Find where the given text appears and provide that cell's center as [x, y] coordinate. 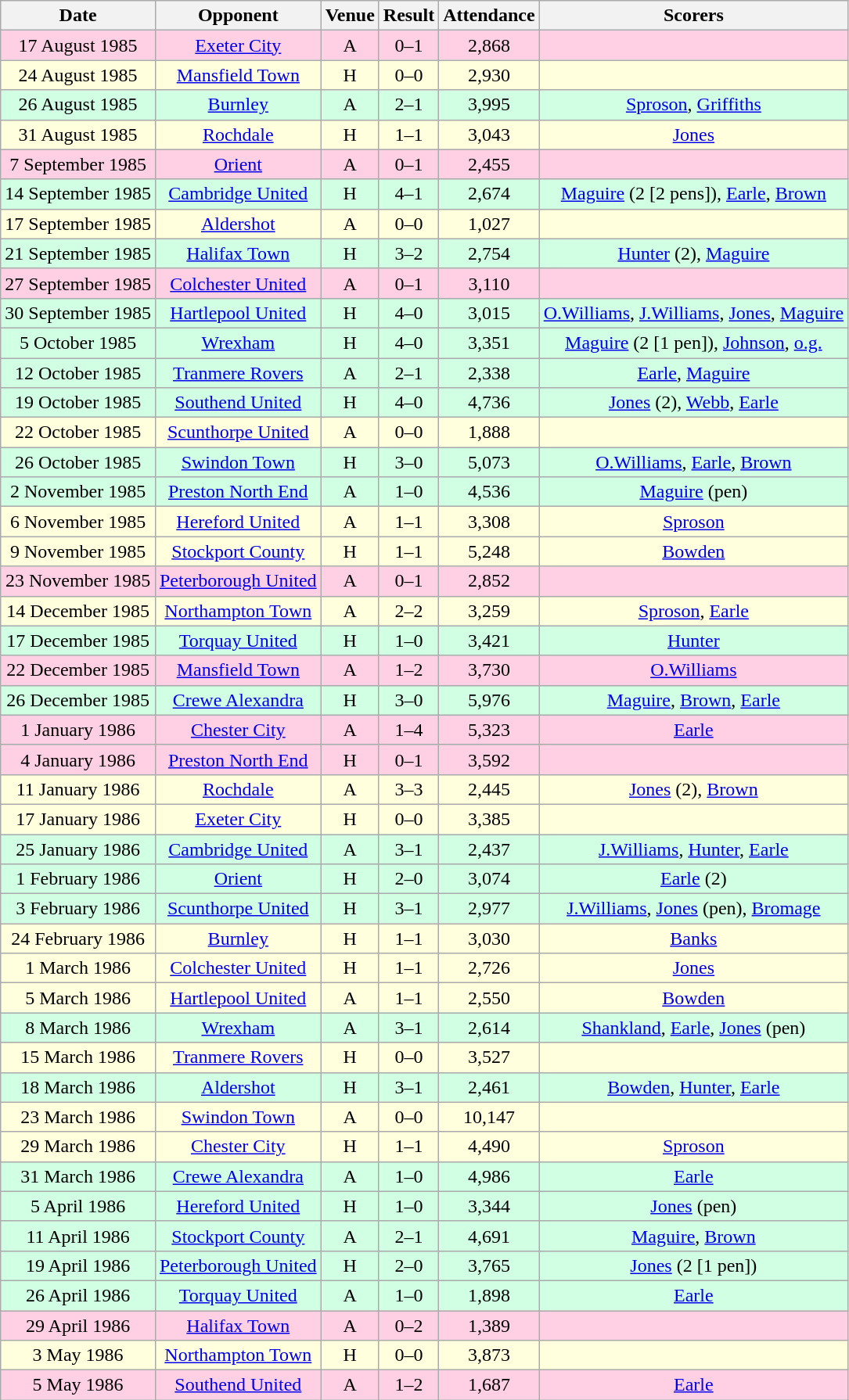
14 December 1985 [78, 611]
3,344 [489, 1206]
26 April 1986 [78, 1295]
2,461 [489, 1087]
22 December 1985 [78, 670]
5 April 1986 [78, 1206]
3,074 [489, 879]
24 February 1986 [78, 939]
19 April 1986 [78, 1265]
1,888 [489, 433]
7 September 1985 [78, 164]
3,351 [489, 343]
3,043 [489, 135]
Jones (2), Brown [693, 789]
29 April 1986 [78, 1326]
1 March 1986 [78, 968]
5 March 1986 [78, 998]
3,385 [489, 819]
Jones (pen) [693, 1206]
Maguire (2 [1 pen]), Johnson, o.g. [693, 343]
Maguire (2 [2 pens]), Earle, Brown [693, 194]
3,030 [489, 939]
1 February 1986 [78, 879]
2,455 [489, 164]
2 November 1985 [78, 492]
3 May 1986 [78, 1355]
2–2 [408, 611]
2,930 [489, 75]
3–2 [408, 253]
12 October 1985 [78, 373]
2,614 [489, 1028]
1,027 [489, 224]
Sproson, Griffiths [693, 105]
1,389 [489, 1326]
5 May 1986 [78, 1385]
3,873 [489, 1355]
Date [78, 16]
17 January 1986 [78, 819]
2,674 [489, 194]
4,536 [489, 492]
30 September 1985 [78, 313]
1–4 [408, 730]
Banks [693, 939]
Hunter (2), Maguire [693, 253]
29 March 1986 [78, 1147]
5,323 [489, 730]
5 October 1985 [78, 343]
4 January 1986 [78, 759]
5,248 [489, 551]
4,490 [489, 1147]
3,110 [489, 283]
11 April 1986 [78, 1236]
5,073 [489, 462]
26 October 1985 [78, 462]
3,592 [489, 759]
4–1 [408, 194]
17 December 1985 [78, 641]
Maguire, Brown, Earle [693, 700]
10,147 [489, 1117]
2,437 [489, 849]
Shankland, Earle, Jones (pen) [693, 1028]
23 March 1986 [78, 1117]
Opponent [238, 16]
O.Williams, J.Williams, Jones, Maguire [693, 313]
Jones (2), Webb, Earle [693, 403]
3,730 [489, 670]
11 January 1986 [78, 789]
4,736 [489, 403]
Jones (2 [1 pen]) [693, 1265]
22 October 1985 [78, 433]
1 January 1986 [78, 730]
2,445 [489, 789]
26 August 1985 [78, 105]
17 September 1985 [78, 224]
6 November 1985 [78, 522]
2,852 [489, 581]
4,986 [489, 1176]
9 November 1985 [78, 551]
O.Williams, Earle, Brown [693, 462]
3,308 [489, 522]
Scorers [693, 16]
J.Williams, Jones (pen), Bromage [693, 909]
3,765 [489, 1265]
Venue [350, 16]
17 August 1985 [78, 45]
4,691 [489, 1236]
0–2 [408, 1326]
Attendance [489, 16]
1,687 [489, 1385]
2,868 [489, 45]
14 September 1985 [78, 194]
23 November 1985 [78, 581]
5,976 [489, 700]
19 October 1985 [78, 403]
18 March 1986 [78, 1087]
3,259 [489, 611]
15 March 1986 [78, 1057]
3,995 [489, 105]
3 February 1986 [78, 909]
2,754 [489, 253]
Result [408, 16]
Earle (2) [693, 879]
Sproson, Earle [693, 611]
2,726 [489, 968]
2,550 [489, 998]
3,527 [489, 1057]
25 January 1986 [78, 849]
31 August 1985 [78, 135]
21 September 1985 [78, 253]
26 December 1985 [78, 700]
Maguire, Brown [693, 1236]
Earle, Maguire [693, 373]
3,015 [489, 313]
1,898 [489, 1295]
Hunter [693, 641]
O.Williams [693, 670]
2,977 [489, 909]
J.Williams, Hunter, Earle [693, 849]
Maguire (pen) [693, 492]
8 March 1986 [78, 1028]
24 August 1985 [78, 75]
27 September 1985 [78, 283]
2,338 [489, 373]
31 March 1986 [78, 1176]
Bowden, Hunter, Earle [693, 1087]
3–3 [408, 789]
3,421 [489, 641]
